Search for the cell housing the specified text and yield its [x, y] center coordinate. 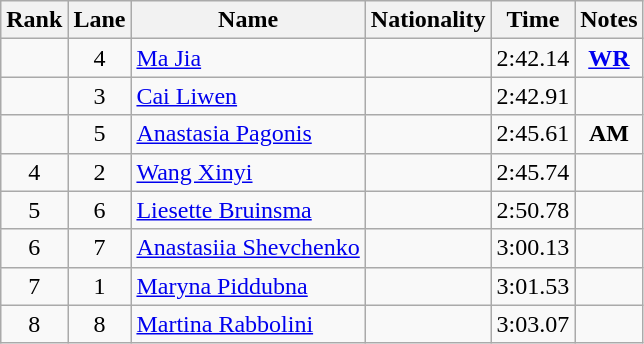
Time [533, 20]
3:01.53 [533, 286]
AM [609, 134]
Rank [34, 20]
Maryna Piddubna [248, 286]
Ma Jia [248, 58]
1 [100, 286]
Notes [609, 20]
Anastasia Pagonis [248, 134]
WR [609, 58]
2:50.78 [533, 210]
2 [100, 172]
Martina Rabbolini [248, 324]
3 [100, 96]
2:42.91 [533, 96]
2:45.61 [533, 134]
Wang Xinyi [248, 172]
Nationality [428, 20]
Liesette Bruinsma [248, 210]
3:03.07 [533, 324]
Name [248, 20]
3:00.13 [533, 248]
2:42.14 [533, 58]
Cai Liwen [248, 96]
Lane [100, 20]
2:45.74 [533, 172]
Anastasiia Shevchenko [248, 248]
